From the cell containing the given text, extract its center point as [x, y] coordinate. 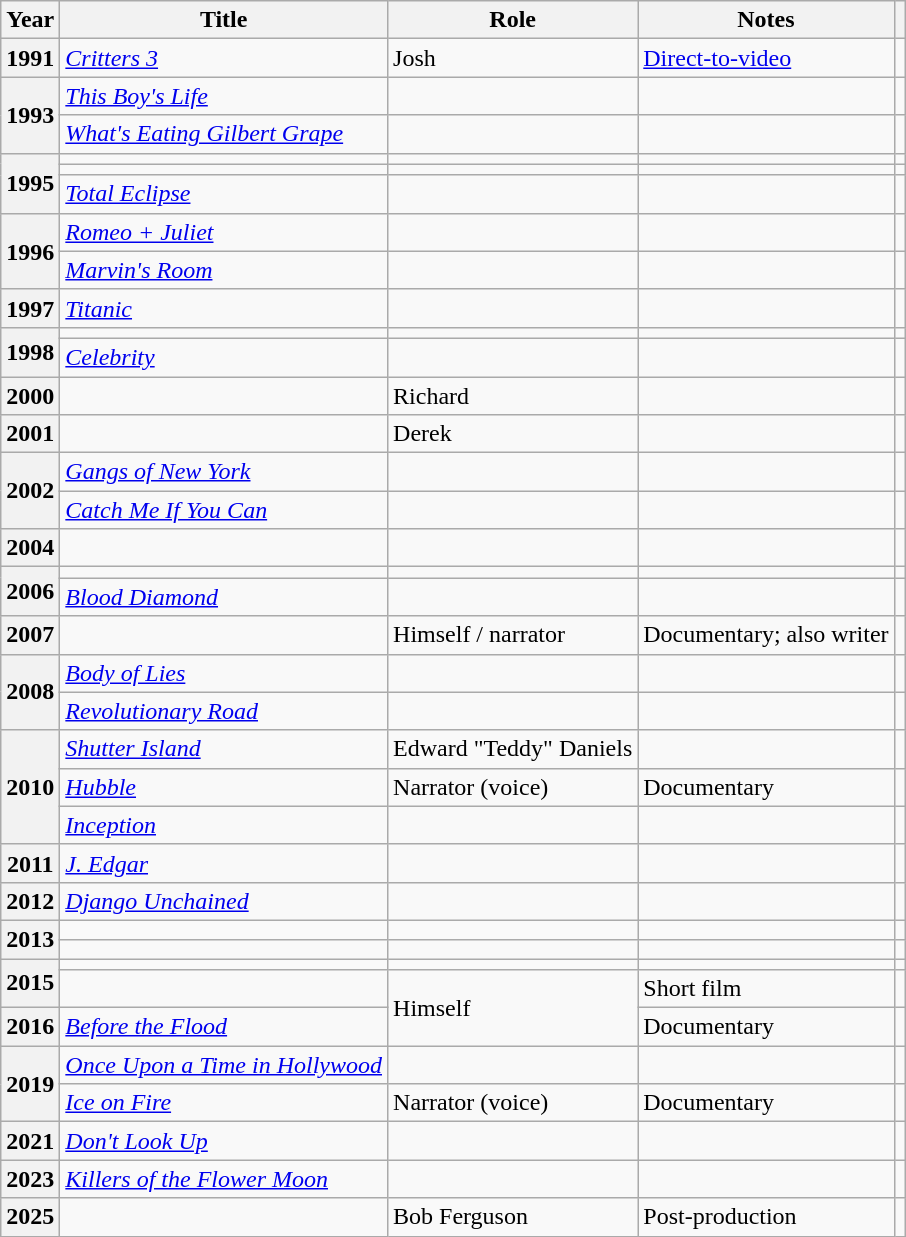
Documentary; also writer [766, 635]
2000 [30, 395]
Derek [513, 434]
This Boy's Life [224, 96]
Critters 3 [224, 58]
1995 [30, 183]
2019 [30, 1084]
Shutter Island [224, 749]
Gangs of New York [224, 472]
Don't Look Up [224, 1141]
Django Unchained [224, 901]
2006 [30, 592]
2002 [30, 491]
Notes [766, 20]
2010 [30, 787]
1997 [30, 308]
Josh [513, 58]
J. Edgar [224, 863]
Celebrity [224, 357]
2001 [30, 434]
Catch Me If You Can [224, 510]
Role [513, 20]
2013 [30, 939]
Before the Flood [224, 1027]
Hubble [224, 787]
2007 [30, 635]
2012 [30, 901]
Post-production [766, 1217]
2011 [30, 863]
1991 [30, 58]
2021 [30, 1141]
Killers of the Flower Moon [224, 1179]
Blood Diamond [224, 597]
1998 [30, 352]
2015 [30, 982]
Edward "Teddy" Daniels [513, 749]
1993 [30, 115]
Year [30, 20]
Inception [224, 825]
Marvin's Room [224, 270]
Once Upon a Time in Hollywood [224, 1065]
What's Eating Gilbert Grape [224, 134]
2004 [30, 548]
Title [224, 20]
Richard [513, 395]
Short film [766, 989]
1996 [30, 251]
Romeo + Juliet [224, 232]
Direct-to-video [766, 58]
Ice on Fire [224, 1103]
Himself / narrator [513, 635]
2023 [30, 1179]
2025 [30, 1217]
Himself [513, 1008]
2008 [30, 692]
Bob Ferguson [513, 1217]
Revolutionary Road [224, 711]
2016 [30, 1027]
Body of Lies [224, 673]
Total Eclipse [224, 194]
Titanic [224, 308]
